Return (X, Y) of the center of cell containing provided text 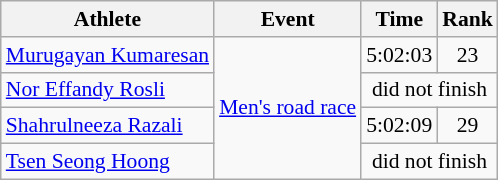
Murugayan Kumaresan (108, 55)
Athlete (108, 19)
Time (399, 19)
Tsen Seong Hoong (108, 162)
Men's road race (288, 108)
Event (288, 19)
5:02:03 (399, 55)
23 (468, 55)
Rank (468, 19)
29 (468, 126)
Nor Effandy Rosli (108, 90)
Shahrulneeza Razali (108, 126)
5:02:09 (399, 126)
